Provide the [x, y] coordinate of the cell's center where the given text is located.  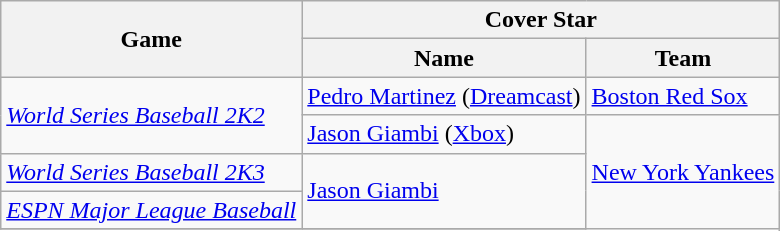
ESPN Major League Baseball [152, 210]
World Series Baseball 2K3 [152, 172]
Jason Giambi (Xbox) [444, 134]
Boston Red Sox [683, 96]
Pedro Martinez (Dreamcast) [444, 96]
Game [152, 39]
Name [444, 58]
World Series Baseball 2K2 [152, 115]
Cover Star [541, 20]
Team [683, 58]
New York Yankees [683, 172]
Jason Giambi [444, 191]
